Extract the (X, Y) coordinate from the center of the cell holding the provided text.  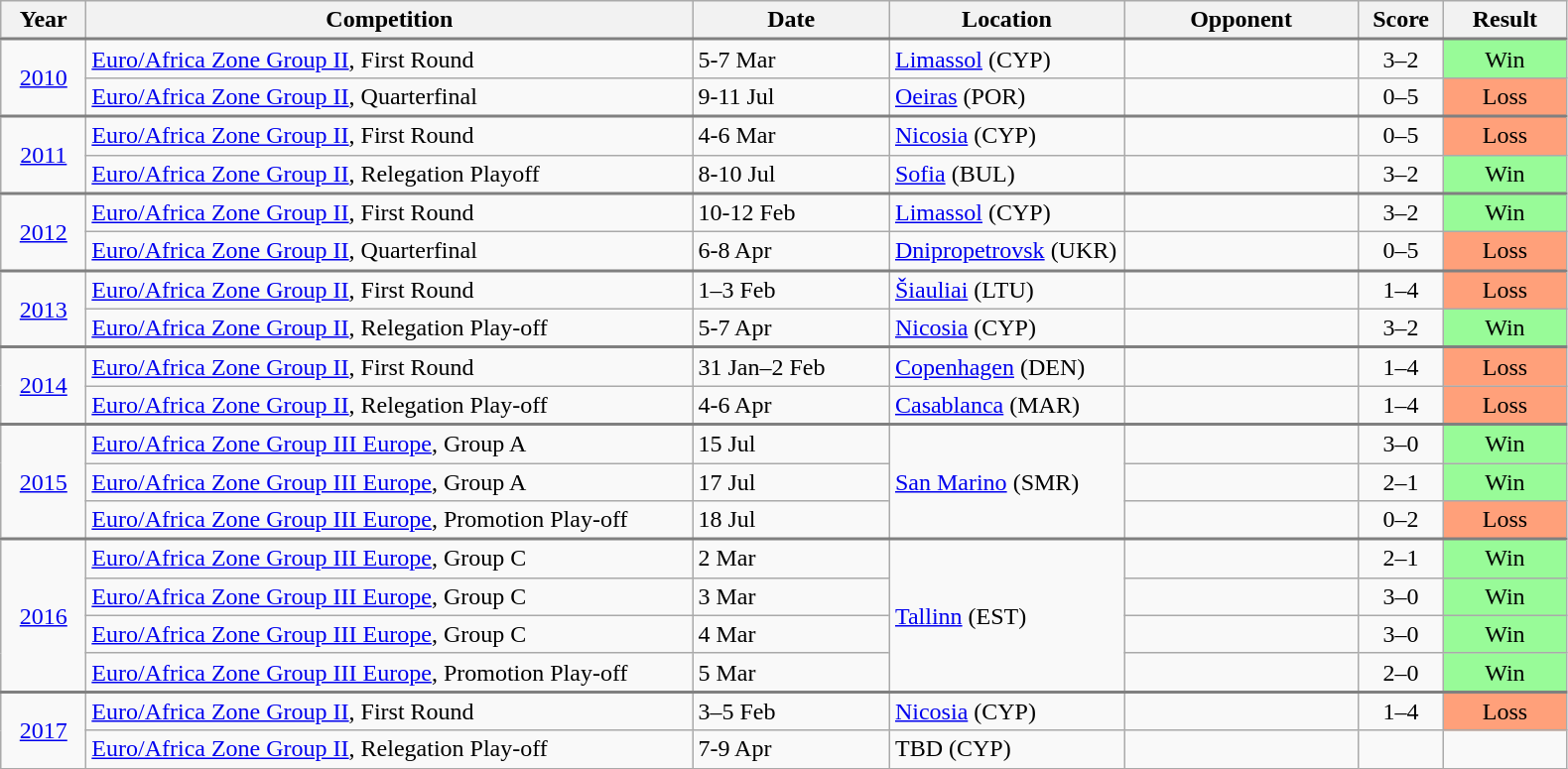
4-6 Mar (792, 135)
3–5 Feb (792, 710)
Date (792, 20)
15 Jul (792, 445)
18 Jul (792, 520)
4-6 Apr (792, 405)
2–0 (1401, 673)
Oeiras (POR) (1006, 97)
2013 (44, 309)
TBD (CYP) (1006, 749)
Competition (389, 20)
Result (1505, 20)
7-9 Apr (792, 749)
2017 (44, 730)
2015 (44, 482)
5-7 Apr (792, 327)
2011 (44, 155)
2016 (44, 615)
Dnipropetrovsk (UKR) (1006, 252)
Sofia (BUL) (1006, 175)
3 Mar (792, 596)
17 Jul (792, 481)
Score (1401, 20)
2010 (44, 78)
Copenhagen (DEN) (1006, 367)
Opponent (1241, 20)
Location (1006, 20)
Year (44, 20)
2014 (44, 386)
6-8 Apr (792, 252)
10-12 Feb (792, 212)
San Marino (SMR) (1006, 482)
5-7 Mar (792, 60)
2012 (44, 232)
Šiauliai (LTU) (1006, 290)
Casablanca (MAR) (1006, 405)
8-10 Jul (792, 175)
1–3 Feb (792, 290)
0–2 (1401, 520)
5 Mar (792, 673)
4 Mar (792, 634)
9-11 Jul (792, 97)
31 Jan–2 Feb (792, 367)
Euro/Africa Zone Group II, Relegation Playoff (389, 175)
Tallinn (EST) (1006, 615)
2 Mar (792, 558)
